For the text-containing cell, return its midpoint in (X, Y) coordinate format. 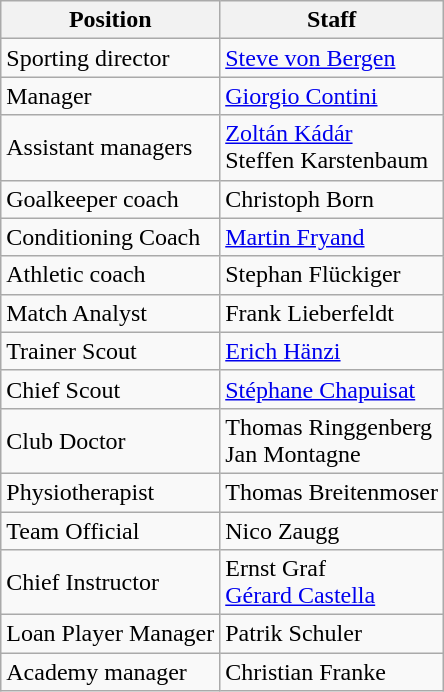
Frank Lieberfeldt (332, 313)
Christian Franke (332, 672)
Club Doctor (110, 440)
Match Analyst (110, 313)
Martin Fryand (332, 237)
Goalkeeper coach (110, 199)
Stéphane Chapuisat (332, 389)
Trainer Scout (110, 351)
Erich Hänzi (332, 351)
Physiotherapist (110, 492)
Nico Zaugg (332, 531)
Zoltán Kádár Steffen Karstenbaum (332, 148)
Christoph Born (332, 199)
Staff (332, 20)
Sporting director (110, 58)
Manager (110, 96)
Giorgio Contini (332, 96)
Athletic coach (110, 275)
Ernst Graf Gérard Castella (332, 582)
Patrik Schuler (332, 634)
Thomas Breitenmoser (332, 492)
Thomas Ringgenberg Jan Montagne (332, 440)
Chief Scout (110, 389)
Academy manager (110, 672)
Chief Instructor (110, 582)
Team Official (110, 531)
Conditioning Coach (110, 237)
Stephan Flückiger (332, 275)
Steve von Bergen (332, 58)
Loan Player Manager (110, 634)
Position (110, 20)
Assistant managers (110, 148)
